Capture the cell that displays the provided text and extract its (x, y) central coordinate. 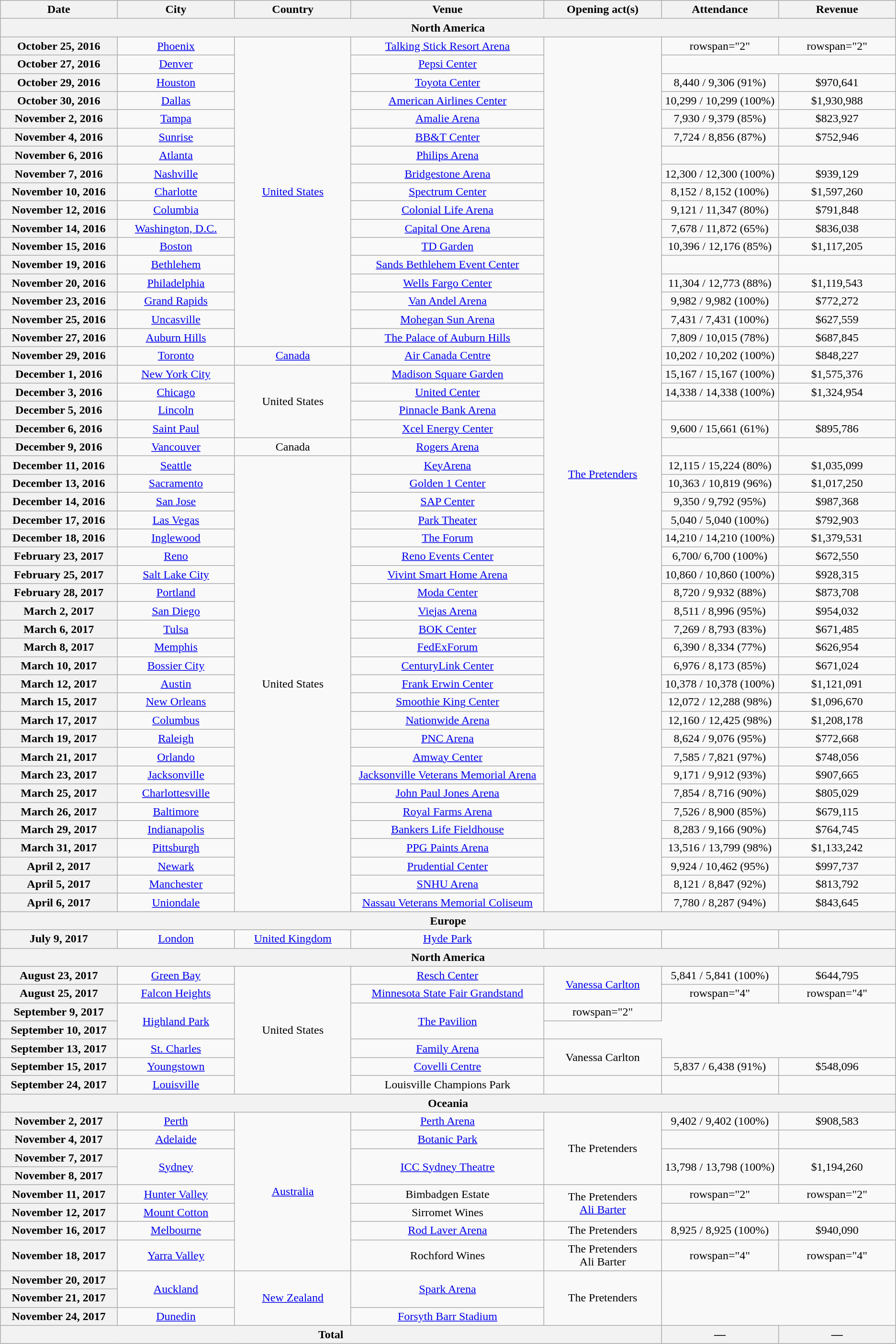
Van Andel Arena (448, 301)
6,700/ 6,700 (100%) (720, 556)
$1,035,099 (837, 465)
John Paul Jones Arena (448, 793)
December 13, 2016 (59, 483)
San Jose (176, 501)
Colonial Life Arena (448, 210)
March 6, 2017 (59, 629)
Denver (176, 64)
Atlanta (176, 155)
Bossier City (176, 666)
Prudential Center (448, 866)
Houston (176, 82)
12,300 / 12,300 (100%) (720, 173)
Amalie Arena (448, 119)
Pepsi Center (448, 64)
9,982 / 9,982 (100%) (720, 301)
Washington, D.C. (176, 228)
$843,645 (837, 903)
8,121 / 8,847 (92%) (720, 884)
November 15, 2016 (59, 247)
Indianapolis (176, 830)
$626,954 (837, 647)
Hyde Park (448, 939)
Columbus (176, 720)
March 21, 2017 (59, 757)
United Kingdom (293, 939)
Venue (448, 10)
August 25, 2017 (59, 994)
$954,032 (837, 611)
$792,903 (837, 520)
Smoothie King Center (448, 702)
Revenue (837, 10)
Mohegan Sun Arena (448, 319)
$1,324,954 (837, 392)
Capital One Arena (448, 228)
February 23, 2017 (59, 556)
November 10, 2016 (59, 192)
9,924 / 10,462 (95%) (720, 866)
Tulsa (176, 629)
Attendance (720, 10)
BOK Center (448, 629)
$813,792 (837, 884)
Covelli Centre (448, 1066)
Bankers Life Fieldhouse (448, 830)
10,363 / 10,819 (96%) (720, 483)
Orlando (176, 757)
November 19, 2016 (59, 265)
Resch Center (448, 975)
Green Bay (176, 975)
September 10, 2017 (59, 1030)
December 14, 2016 (59, 501)
$548,096 (837, 1066)
$1,096,670 (837, 702)
September 9, 2017 (59, 1012)
Hunter Valley (176, 1194)
November 21, 2017 (59, 1298)
Newark (176, 866)
$895,786 (837, 429)
Frank Erwin Center (448, 684)
ICC Sydney Theatre (448, 1167)
Nassau Veterans Memorial Coliseum (448, 903)
November 23, 2016 (59, 301)
December 9, 2016 (59, 447)
April 2, 2017 (59, 866)
$791,848 (837, 210)
$1,117,205 (837, 247)
$1,379,531 (837, 538)
March 31, 2017 (59, 848)
Louisville (176, 1084)
Xcel Energy Center (448, 429)
$1,121,091 (837, 684)
December 1, 2016 (59, 374)
7,585 / 7,821 (97%) (720, 757)
Wells Fargo Center (448, 283)
Europe (448, 921)
13,516 / 13,799 (98%) (720, 848)
December 11, 2016 (59, 465)
November 11, 2017 (59, 1194)
Columbia (176, 210)
$671,485 (837, 629)
Lincoln (176, 410)
8,720 / 9,932 (88%) (720, 593)
$627,559 (837, 319)
7,678 / 11,872 (65%) (720, 228)
December 18, 2016 (59, 538)
March 15, 2017 (59, 702)
SNHU Arena (448, 884)
$928,315 (837, 575)
Country (293, 10)
$997,737 (837, 866)
$672,550 (837, 556)
Phoenix (176, 46)
$970,641 (837, 82)
8,440 / 9,306 (91%) (720, 82)
$836,038 (837, 228)
The Palace of Auburn Hills (448, 338)
March 29, 2017 (59, 830)
8,283 / 9,166 (90%) (720, 830)
October 29, 2016 (59, 82)
Jacksonville (176, 775)
December 6, 2016 (59, 429)
$908,583 (837, 1121)
November 12, 2016 (59, 210)
March 25, 2017 (59, 793)
November 7, 2017 (59, 1158)
New Orleans (176, 702)
6,976 / 8,173 (85%) (720, 666)
7,854 / 8,716 (90%) (720, 793)
15,167 / 15,167 (100%) (720, 374)
November 4, 2016 (59, 137)
Raleigh (176, 738)
10,299 / 10,299 (100%) (720, 101)
Toronto (176, 356)
September 15, 2017 (59, 1066)
Dunedin (176, 1316)
PPG Paints Arena (448, 848)
Jacksonville Veterans Memorial Arena (448, 775)
9,600 / 15,661 (61%) (720, 429)
April 5, 2017 (59, 884)
$907,665 (837, 775)
$752,946 (837, 137)
9,121 / 11,347 (80%) (720, 210)
5,837 / 6,438 (91%) (720, 1066)
November 16, 2017 (59, 1231)
December 3, 2016 (59, 392)
KeyArena (448, 465)
December 5, 2016 (59, 410)
8,624 / 9,076 (95%) (720, 738)
$764,745 (837, 830)
November 20, 2017 (59, 1280)
October 25, 2016 (59, 46)
$940,090 (837, 1231)
Memphis (176, 647)
November 14, 2016 (59, 228)
October 27, 2016 (59, 64)
$873,708 (837, 593)
Spark Arena (448, 1289)
$939,129 (837, 173)
10,378 / 10,378 (100%) (720, 684)
Bridgestone Arena (448, 173)
March 19, 2017 (59, 738)
Sacramento (176, 483)
Date (59, 10)
Tampa (176, 119)
March 26, 2017 (59, 812)
Australia (293, 1192)
The Forum (448, 538)
$1,930,988 (837, 101)
Reno (176, 556)
Inglewood (176, 538)
Sydney (176, 1167)
February 25, 2017 (59, 575)
CenturyLink Center (448, 666)
September 13, 2017 (59, 1048)
Total (331, 1334)
6,390 / 8,334 (77%) (720, 647)
November 8, 2017 (59, 1176)
14,210 / 14,210 (100%) (720, 538)
Viejas Arena (448, 611)
Forsyth Barr Stadium (448, 1316)
November 27, 2016 (59, 338)
Pinnacle Bank Arena (448, 410)
Manchester (176, 884)
$772,668 (837, 738)
Nashville (176, 173)
November 4, 2017 (59, 1140)
12,160 / 12,425 (98%) (720, 720)
Minnesota State Fair Grandstand (448, 994)
Philips Arena (448, 155)
The Pavilion (448, 1021)
November 25, 2016 (59, 319)
Toyota Center (448, 82)
PNC Arena (448, 738)
Rod Laver Arena (448, 1231)
Talking Stick Resort Arena (448, 46)
$1,194,260 (837, 1167)
8,152 / 8,152 (100%) (720, 192)
$748,056 (837, 757)
14,338 / 14,338 (100%) (720, 392)
March 17, 2017 (59, 720)
9,350 / 9,792 (95%) (720, 501)
$987,368 (837, 501)
Auburn Hills (176, 338)
SAP Center (448, 501)
7,780 / 8,287 (94%) (720, 903)
$687,845 (837, 338)
Bethlehem (176, 265)
Seattle (176, 465)
November 2, 2016 (59, 119)
Madison Square Garden (448, 374)
Falcon Heights (176, 994)
$1,133,242 (837, 848)
February 28, 2017 (59, 593)
November 18, 2017 (59, 1255)
Highland Park (176, 1021)
$823,927 (837, 119)
September 24, 2017 (59, 1084)
$1,119,543 (837, 283)
St. Charles (176, 1048)
Rochford Wines (448, 1255)
March 23, 2017 (59, 775)
Reno Events Center (448, 556)
13,798 / 13,798 (100%) (720, 1167)
Chicago (176, 392)
Vivint Smart Home Arena (448, 575)
Baltimore (176, 812)
Vancouver (176, 447)
Rogers Arena (448, 447)
Grand Rapids (176, 301)
Amway Center (448, 757)
Portland (176, 593)
Botanic Park (448, 1140)
BB&T Center (448, 137)
Sunrise (176, 137)
10,860 / 10,860 (100%) (720, 575)
November 7, 2016 (59, 173)
July 9, 2017 (59, 939)
Bimbadgen Estate (448, 1194)
August 23, 2017 (59, 975)
$772,272 (837, 301)
San Diego (176, 611)
March 2, 2017 (59, 611)
March 12, 2017 (59, 684)
$1,597,260 (837, 192)
Perth (176, 1121)
Golden 1 Center (448, 483)
Uncasville (176, 319)
$1,017,250 (837, 483)
9,402 / 9,402 (100%) (720, 1121)
$679,115 (837, 812)
7,431 / 7,431 (100%) (720, 319)
November 2, 2017 (59, 1121)
7,809 / 10,015 (78%) (720, 338)
TD Garden (448, 247)
7,526 / 8,900 (85%) (720, 812)
12,115 / 15,224 (80%) (720, 465)
United Center (448, 392)
7,930 / 9,379 (85%) (720, 119)
November 20, 2016 (59, 283)
Yarra Valley (176, 1255)
Louisville Champions Park (448, 1084)
Oceania (448, 1103)
New York City (176, 374)
Royal Farms Arena (448, 812)
10,396 / 12,176 (85%) (720, 247)
March 10, 2017 (59, 666)
Dallas (176, 101)
American Airlines Center (448, 101)
$644,795 (837, 975)
April 6, 2017 (59, 903)
Boston (176, 247)
Family Arena (448, 1048)
Pittsburgh (176, 848)
Perth Arena (448, 1121)
Nationwide Arena (448, 720)
Adelaide (176, 1140)
October 30, 2016 (59, 101)
Salt Lake City (176, 575)
Charlotte (176, 192)
Sirromet Wines (448, 1212)
7,724 / 8,856 (87%) (720, 137)
FedExForum (448, 647)
December 17, 2016 (59, 520)
5,841 / 5,841 (100%) (720, 975)
$671,024 (837, 666)
November 6, 2016 (59, 155)
Charlottesville (176, 793)
March 8, 2017 (59, 647)
Opening act(s) (603, 10)
Melbourne (176, 1231)
7,269 / 8,793 (83%) (720, 629)
Park Theater (448, 520)
Philadelphia (176, 283)
New Zealand (293, 1298)
5,040 / 5,040 (100%) (720, 520)
Auckland (176, 1289)
City (176, 10)
Saint Paul (176, 429)
Mount Cotton (176, 1212)
Austin (176, 684)
$848,227 (837, 356)
8,925 / 8,925 (100%) (720, 1231)
Uniondale (176, 903)
Spectrum Center (448, 192)
9,171 / 9,912 (93%) (720, 775)
November 29, 2016 (59, 356)
November 12, 2017 (59, 1212)
10,202 / 10,202 (100%) (720, 356)
Air Canada Centre (448, 356)
Las Vegas (176, 520)
12,072 / 12,288 (98%) (720, 702)
Moda Center (448, 593)
$1,208,178 (837, 720)
London (176, 939)
8,511 / 8,996 (95%) (720, 611)
November 24, 2017 (59, 1316)
Sands Bethlehem Event Center (448, 265)
11,304 / 12,773 (88%) (720, 283)
$1,575,376 (837, 374)
$805,029 (837, 793)
Youngstown (176, 1066)
